Detect which cell encompasses the target text, then output its (X, Y) center coordinate. 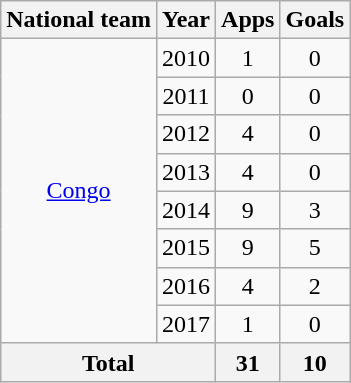
10 (315, 362)
2017 (186, 324)
Congo (79, 191)
Goals (315, 20)
2010 (186, 58)
Year (186, 20)
2013 (186, 172)
2015 (186, 248)
2012 (186, 134)
2011 (186, 96)
5 (315, 248)
Total (108, 362)
31 (248, 362)
2016 (186, 286)
2014 (186, 210)
2 (315, 286)
Apps (248, 20)
3 (315, 210)
National team (79, 20)
